Return (x, y) of the center of cell containing provided text 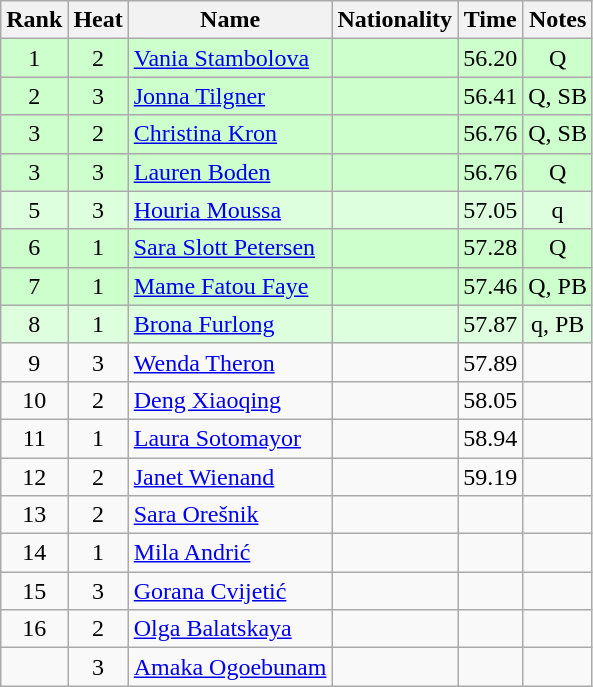
Sara Slott Petersen (230, 248)
Notes (558, 20)
Amaka Ogoebunam (230, 667)
q (558, 210)
Deng Xiaoqing (230, 400)
57.05 (490, 210)
Nationality (395, 20)
Jonna Tilgner (230, 96)
56.41 (490, 96)
57.89 (490, 362)
Houria Moussa (230, 210)
Vania Stambolova (230, 58)
6 (34, 248)
57.87 (490, 324)
57.28 (490, 248)
Mame Fatou Faye (230, 286)
10 (34, 400)
Rank (34, 20)
Q, PB (558, 286)
Time (490, 20)
Sara Orešnik (230, 515)
9 (34, 362)
16 (34, 629)
8 (34, 324)
7 (34, 286)
15 (34, 591)
Christina Kron (230, 134)
q, PB (558, 324)
59.19 (490, 477)
Brona Furlong (230, 324)
12 (34, 477)
Lauren Boden (230, 172)
58.94 (490, 438)
Mila Andrić (230, 553)
Laura Sotomayor (230, 438)
Wenda Theron (230, 362)
Janet Wienand (230, 477)
Heat (98, 20)
14 (34, 553)
Gorana Cvijetić (230, 591)
11 (34, 438)
Olga Balatskaya (230, 629)
58.05 (490, 400)
57.46 (490, 286)
Name (230, 20)
13 (34, 515)
5 (34, 210)
56.20 (490, 58)
